Find where the given text appears and provide that cell's center as [x, y] coordinate. 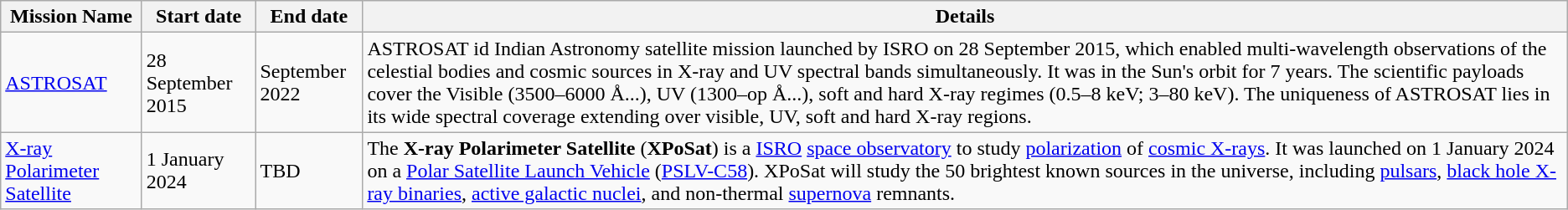
Start date [199, 17]
28 September 2015 [199, 82]
1 January 2024 [199, 171]
TBD [309, 171]
X-ray Polarimeter Satellite [71, 171]
End date [309, 17]
September 2022 [309, 82]
Mission Name [71, 17]
ASTROSAT [71, 82]
Details [965, 17]
